Detect which cell encompasses the target text, then output its [x, y] center coordinate. 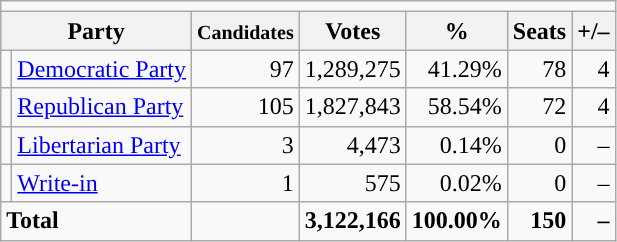
Libertarian Party [102, 145]
+/– [594, 31]
Democratic Party [102, 69]
Votes [352, 31]
0.14% [456, 145]
Party [96, 31]
41.29% [456, 69]
105 [245, 107]
150 [539, 221]
3,122,166 [352, 221]
72 [539, 107]
58.54% [456, 107]
1 [245, 183]
3 [245, 145]
% [456, 31]
Write-in [102, 183]
100.00% [456, 221]
4,473 [352, 145]
Candidates [245, 31]
Seats [539, 31]
0.02% [456, 183]
1,289,275 [352, 69]
575 [352, 183]
Republican Party [102, 107]
97 [245, 69]
78 [539, 69]
Total [96, 221]
1,827,843 [352, 107]
